Scan for the cell matching the given text and deliver its [x, y] coordinate at center. 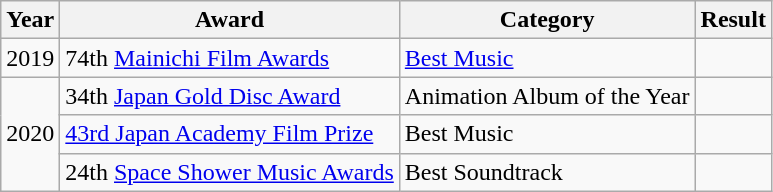
Award [230, 20]
Category [547, 20]
2020 [30, 134]
Result [733, 20]
74th Mainichi Film Awards [230, 58]
2019 [30, 58]
34th Japan Gold Disc Award [230, 96]
Animation Album of the Year [547, 96]
43rd Japan Academy Film Prize [230, 134]
24th Space Shower Music Awards [230, 172]
Best Soundtrack [547, 172]
Year [30, 20]
